Return (X, Y) of the center of cell containing provided text 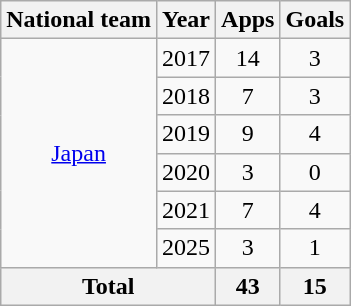
2018 (186, 96)
Goals (315, 20)
2019 (186, 134)
1 (315, 248)
14 (248, 58)
National team (79, 20)
43 (248, 286)
2020 (186, 172)
2017 (186, 58)
Japan (79, 153)
15 (315, 286)
Apps (248, 20)
Total (108, 286)
0 (315, 172)
2025 (186, 248)
2021 (186, 210)
Year (186, 20)
9 (248, 134)
